Scan for the cell matching the given text and deliver its (x, y) coordinate at center. 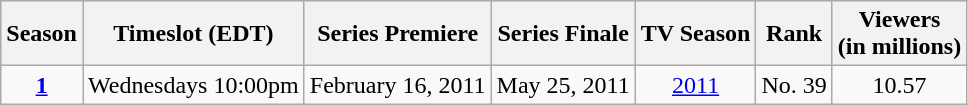
Viewers(in millions) (899, 34)
TV Season (696, 34)
Timeslot (EDT) (193, 34)
Season (42, 34)
1 (42, 85)
Series Finale (563, 34)
May 25, 2011 (563, 85)
Rank (794, 34)
10.57 (899, 85)
2011 (696, 85)
February 16, 2011 (398, 85)
No. 39 (794, 85)
Series Premiere (398, 34)
Wednesdays 10:00pm (193, 85)
